Provide the [X, Y] coordinate of the cell's center where the given text is located.  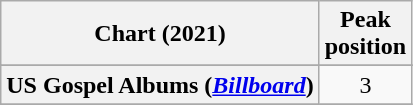
3 [365, 85]
US Gospel Albums (Billboard) [160, 85]
Chart (2021) [160, 34]
Peak position [365, 34]
